Locate the cell with the specified text and output its [x, y] center coordinate. 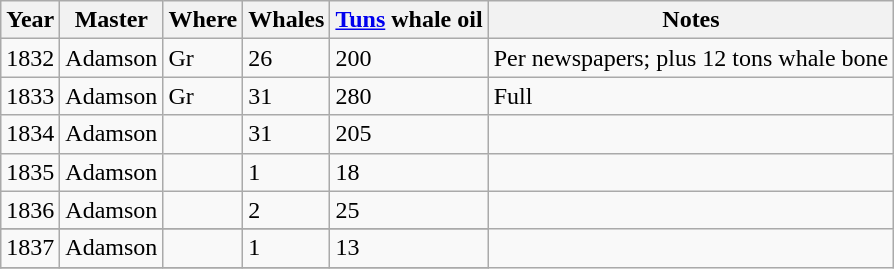
Tuns whale oil [409, 20]
13 [409, 248]
25 [409, 210]
1835 [30, 172]
2 [286, 210]
1837 [30, 248]
1834 [30, 134]
Master [112, 20]
26 [286, 58]
1833 [30, 96]
Year [30, 20]
Whales [286, 20]
Full [691, 96]
200 [409, 58]
205 [409, 134]
Notes [691, 20]
18 [409, 172]
280 [409, 96]
1832 [30, 58]
Per newspapers; plus 12 tons whale bone [691, 58]
Where [203, 20]
1836 [30, 210]
